Pinpoint the cell where the given text exists, returning its (X, Y) midpoint coordinate. 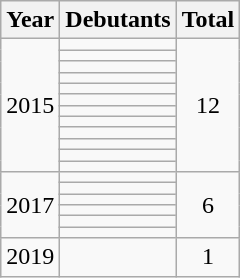
1 (208, 257)
2015 (30, 106)
2017 (30, 205)
Total (208, 20)
Debutants (118, 20)
Year (30, 20)
2019 (30, 257)
6 (208, 205)
12 (208, 106)
